Return (X, Y) of the center of cell containing provided text 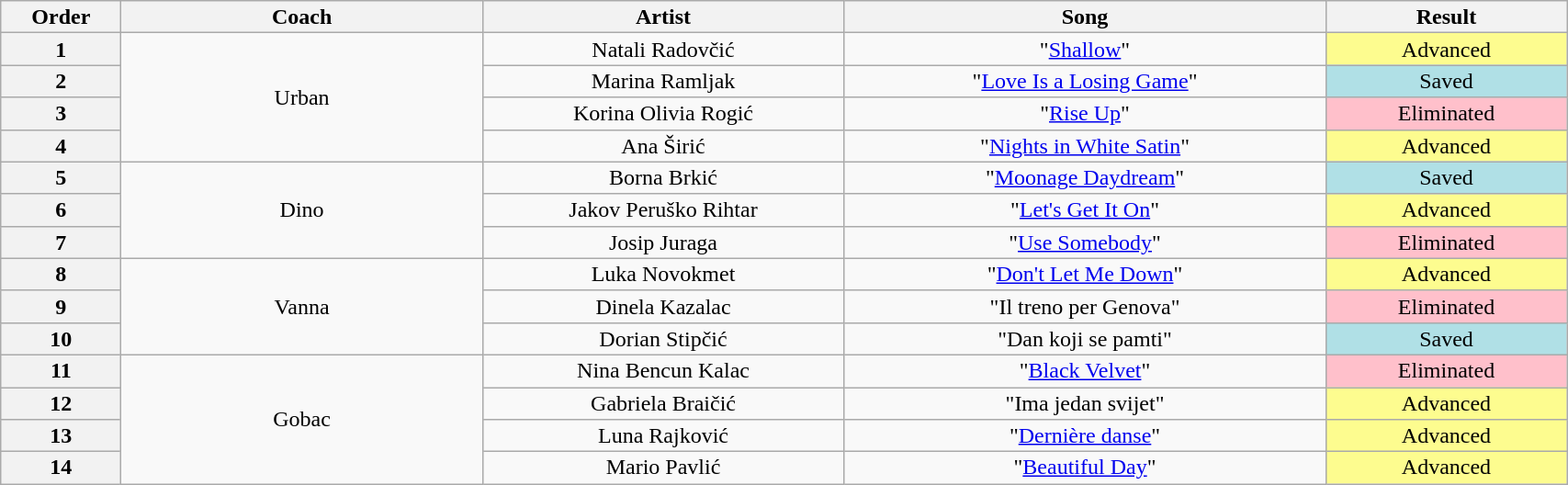
11 (61, 371)
Order (61, 17)
"Il treno per Genova" (1086, 307)
Natali Radovčić (663, 50)
"Use Somebody" (1086, 242)
"Shallow" (1086, 50)
Artist (663, 17)
Dino (301, 209)
"Nights in White Satin" (1086, 145)
Nina Bencun Kalac (663, 371)
Coach (301, 17)
"Black Velvet" (1086, 371)
10 (61, 338)
Result (1446, 17)
"Love Is a Losing Game" (1086, 81)
1 (61, 50)
Marina Ramljak (663, 81)
12 (61, 404)
"Let's Get It On" (1086, 209)
Urban (301, 97)
4 (61, 145)
2 (61, 81)
"Dan koji se pamti" (1086, 338)
"Don't Let Me Down" (1086, 274)
Dorian Stipčić (663, 338)
Dinela Kazalac (663, 307)
7 (61, 242)
Gabriela Braičić (663, 404)
Song (1086, 17)
14 (61, 468)
"Beautiful Day" (1086, 468)
"Ima jedan svijet" (1086, 404)
Vanna (301, 307)
3 (61, 114)
"Rise Up" (1086, 114)
Korina Olivia Rogić (663, 114)
9 (61, 307)
"Dernière danse" (1086, 435)
Mario Pavlić (663, 468)
Josip Juraga (663, 242)
5 (61, 178)
Ana Širić (663, 145)
13 (61, 435)
8 (61, 274)
Gobac (301, 419)
Jakov Peruško Rihtar (663, 209)
Luna Rajković (663, 435)
"Moonage Daydream" (1086, 178)
Borna Brkić (663, 178)
6 (61, 209)
Luka Novokmet (663, 274)
